Find where the given text appears and provide that cell's center as [X, Y] coordinate. 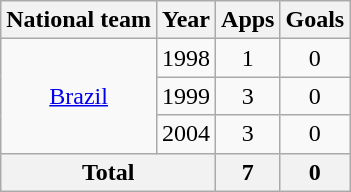
2004 [186, 134]
Apps [248, 20]
7 [248, 172]
National team [79, 20]
1 [248, 58]
Total [108, 172]
1998 [186, 58]
Year [186, 20]
Brazil [79, 96]
Goals [315, 20]
1999 [186, 96]
